Return [x, y] of the center of cell containing provided text 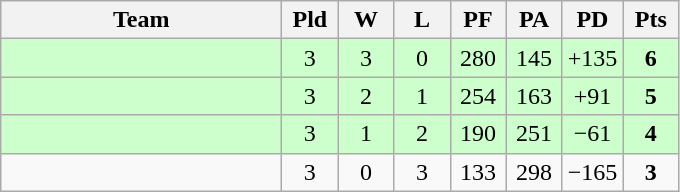
254 [478, 96]
280 [478, 58]
163 [534, 96]
PF [478, 20]
W [366, 20]
145 [534, 58]
Pts [651, 20]
6 [651, 58]
190 [478, 134]
Pld [310, 20]
−165 [592, 172]
−61 [592, 134]
PA [534, 20]
4 [651, 134]
133 [478, 172]
5 [651, 96]
+135 [592, 58]
298 [534, 172]
251 [534, 134]
Team [142, 20]
L [422, 20]
+91 [592, 96]
PD [592, 20]
